Capture the cell that displays the provided text and extract its [X, Y] central coordinate. 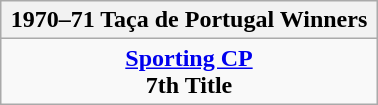
1970–71 Taça de Portugal Winners [189, 20]
Sporting CP7th Title [189, 72]
